Output the (X, Y) coordinate of the center of the cell containing the given text.  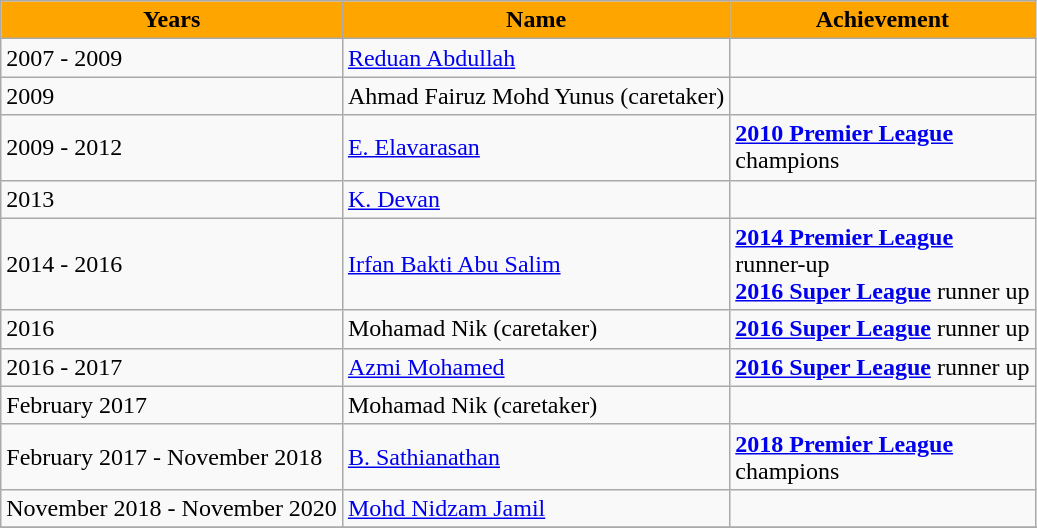
2009 - 2012 (172, 148)
Ahmad Fairuz Mohd Yunus (caretaker) (536, 96)
Years (172, 20)
2018 Premier League champions (882, 456)
Achievement (882, 20)
K. Devan (536, 199)
November 2018 - November 2020 (172, 508)
Irfan Bakti Abu Salim (536, 264)
2016 (172, 329)
2016 - 2017 (172, 367)
2014 - 2016 (172, 264)
2014 Premier League runner-up 2016 Super League runner up (882, 264)
2007 - 2009 (172, 58)
Reduan Abdullah (536, 58)
Mohd Nidzam Jamil (536, 508)
Azmi Mohamed (536, 367)
2010 Premier League champions (882, 148)
February 2017 - November 2018 (172, 456)
2009 (172, 96)
2013 (172, 199)
E. Elavarasan (536, 148)
February 2017 (172, 405)
B. Sathianathan (536, 456)
Name (536, 20)
